Scan for the cell matching the given text and deliver its (x, y) coordinate at center. 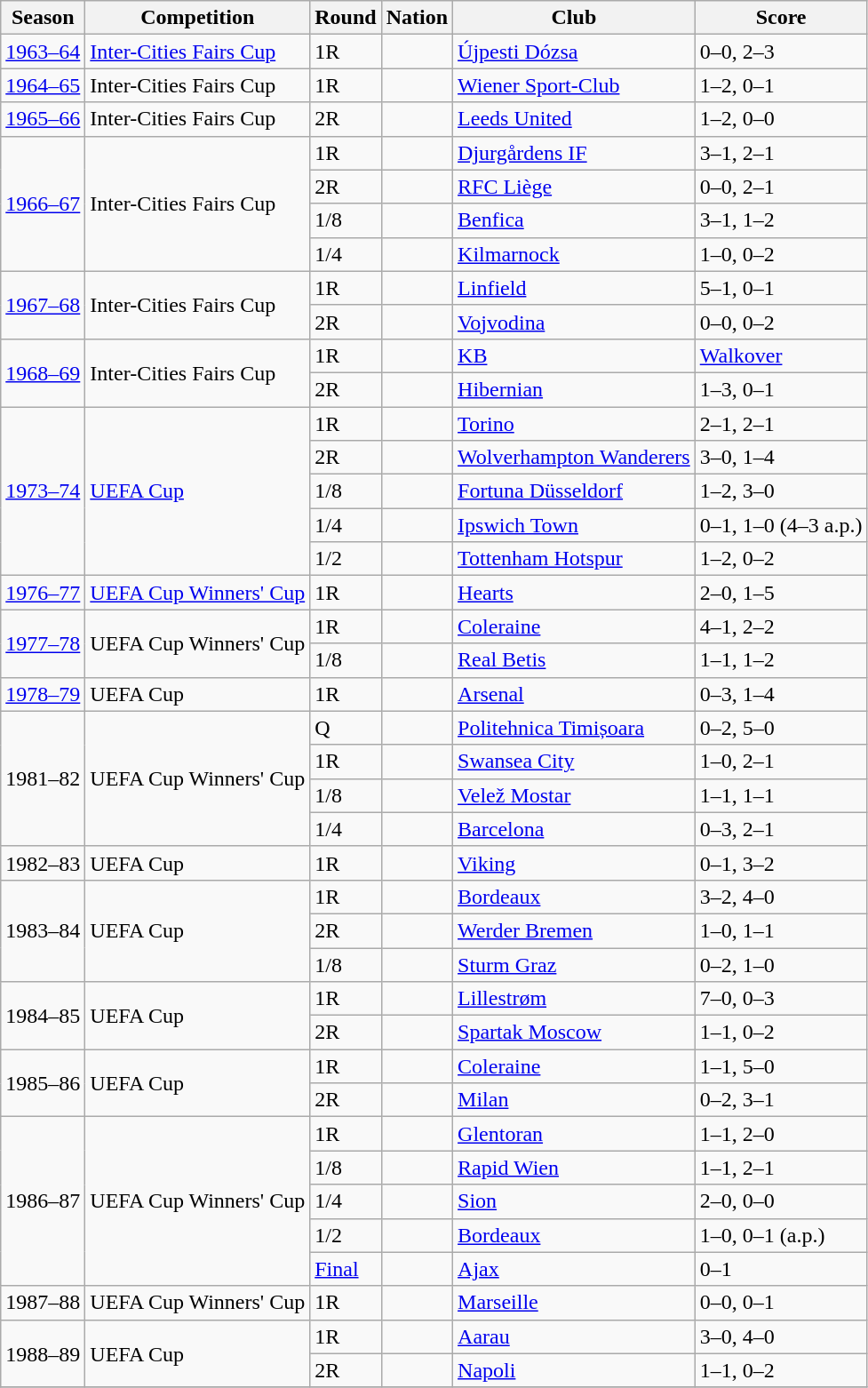
Spartak Moscow (574, 1033)
Wiener Sport-Club (574, 85)
1965–66 (43, 119)
Final (346, 1269)
1–0, 1–1 (781, 930)
Ipswich Town (574, 525)
Vojvodina (574, 322)
Napoli (574, 1370)
3–1, 1–2 (781, 220)
1964–65 (43, 85)
Linfield (574, 288)
1967–68 (43, 305)
1973–74 (43, 491)
1981–82 (43, 778)
0–0, 0–1 (781, 1303)
Lillestrøm (574, 999)
1–0, 2–1 (781, 762)
1978–79 (43, 694)
1983–84 (43, 930)
Benfica (574, 220)
Tottenham Hotspur (574, 559)
Swansea City (574, 762)
Score (781, 18)
0–0, 2–1 (781, 187)
Torino (574, 424)
0–0, 0–2 (781, 322)
3–1, 2–1 (781, 153)
1–1, 1–2 (781, 660)
3–0, 1–4 (781, 458)
1986–87 (43, 1201)
Velež Mostar (574, 795)
2–1, 2–1 (781, 424)
1966–67 (43, 203)
0–3, 1–4 (781, 694)
Leeds United (574, 119)
1–3, 0–1 (781, 389)
Aarau (574, 1336)
4–1, 2–2 (781, 626)
1–2, 0–0 (781, 119)
Glentoran (574, 1134)
Marseille (574, 1303)
Kilmarnock (574, 254)
Hibernian (574, 389)
Arsenal (574, 694)
Viking (574, 863)
1–0, 0–2 (781, 254)
Q (346, 728)
3–0, 4–0 (781, 1336)
Politehnica Timișoara (574, 728)
Nation (417, 18)
0–1, 1–0 (4–3 a.p.) (781, 525)
1–1, 1–1 (781, 795)
0–1, 3–2 (781, 863)
7–0, 0–3 (781, 999)
1–1, 2–1 (781, 1168)
Djurgårdens IF (574, 153)
1985–86 (43, 1083)
1963–64 (43, 52)
0–2, 3–1 (781, 1100)
Season (43, 18)
0–2, 5–0 (781, 728)
1–2, 3–0 (781, 491)
1987–88 (43, 1303)
3–2, 4–0 (781, 897)
0–2, 1–0 (781, 964)
1–2, 0–2 (781, 559)
RFC Liège (574, 187)
Walkover (781, 355)
Wolverhampton Wanderers (574, 458)
Real Betis (574, 660)
KB (574, 355)
1982–83 (43, 863)
1–2, 0–1 (781, 85)
Rapid Wien (574, 1168)
2–0, 1–5 (781, 593)
1984–85 (43, 1016)
2–0, 0–0 (781, 1201)
Werder Bremen (574, 930)
1–0, 0–1 (a.p.) (781, 1235)
Újpesti Dózsa (574, 52)
Sturm Graz (574, 964)
1–1, 5–0 (781, 1066)
Competition (197, 18)
0–3, 2–1 (781, 829)
Fortuna Düsseldorf (574, 491)
1988–89 (43, 1353)
1–1, 2–0 (781, 1134)
Sion (574, 1201)
1976–77 (43, 593)
Hearts (574, 593)
1968–69 (43, 372)
Round (346, 18)
Milan (574, 1100)
Barcelona (574, 829)
Ajax (574, 1269)
1977–78 (43, 643)
0–0, 2–3 (781, 52)
0–1 (781, 1269)
5–1, 0–1 (781, 288)
Club (574, 18)
